Pinpoint the cell where the given text exists, returning its (X, Y) midpoint coordinate. 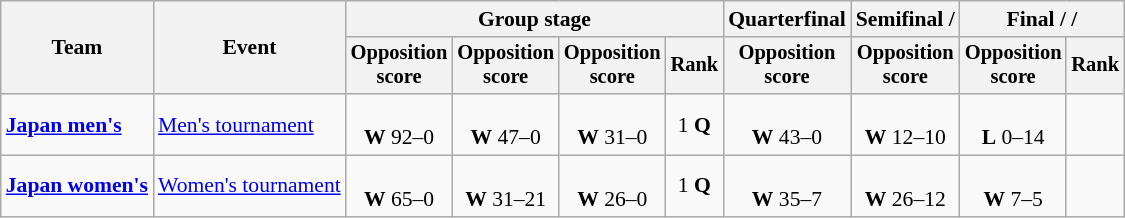
W 35–7 (787, 186)
Quarterfinal (787, 19)
W 31–21 (506, 186)
L 0–14 (1014, 124)
W 65–0 (400, 186)
Event (250, 48)
Women's tournament (250, 186)
W 31–0 (612, 124)
Semifinal / (906, 19)
Final / / (1042, 19)
Group stage (534, 19)
Team (77, 48)
Japan women's (77, 186)
Men's tournament (250, 124)
W 43–0 (787, 124)
W 12–10 (906, 124)
W 26–12 (906, 186)
W 26–0 (612, 186)
W 47–0 (506, 124)
W 7–5 (1014, 186)
W 92–0 (400, 124)
Japan men's (77, 124)
